Detect which cell encompasses the target text, then output its [X, Y] center coordinate. 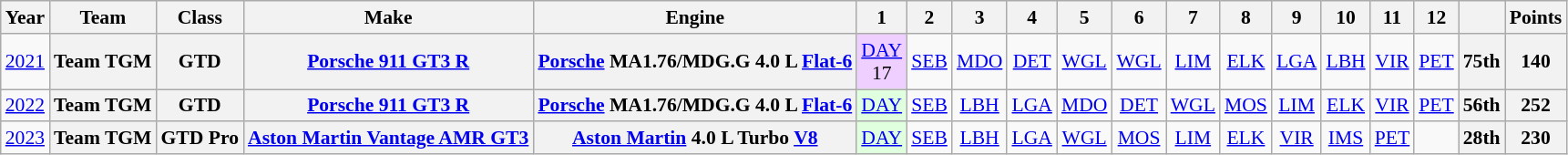
140 [1536, 62]
Engine [694, 17]
56th [1481, 106]
75th [1481, 62]
5 [1084, 17]
DAY17 [882, 62]
Aston Martin Vantage AMR GT3 [388, 139]
Class [200, 17]
9 [1296, 17]
8 [1246, 17]
2021 [26, 62]
230 [1536, 139]
28th [1481, 139]
10 [1345, 17]
12 [1436, 17]
Year [26, 17]
GTD Pro [200, 139]
Make [388, 17]
2 [929, 17]
3 [980, 17]
Team [102, 17]
11 [1392, 17]
IMS [1345, 139]
6 [1139, 17]
2023 [26, 139]
Aston Martin 4.0 L Turbo V8 [694, 139]
2022 [26, 106]
7 [1194, 17]
4 [1031, 17]
Points [1536, 17]
252 [1536, 106]
1 [882, 17]
